Return the [X, Y] coordinate for the center point of the cell that contains the specified text.  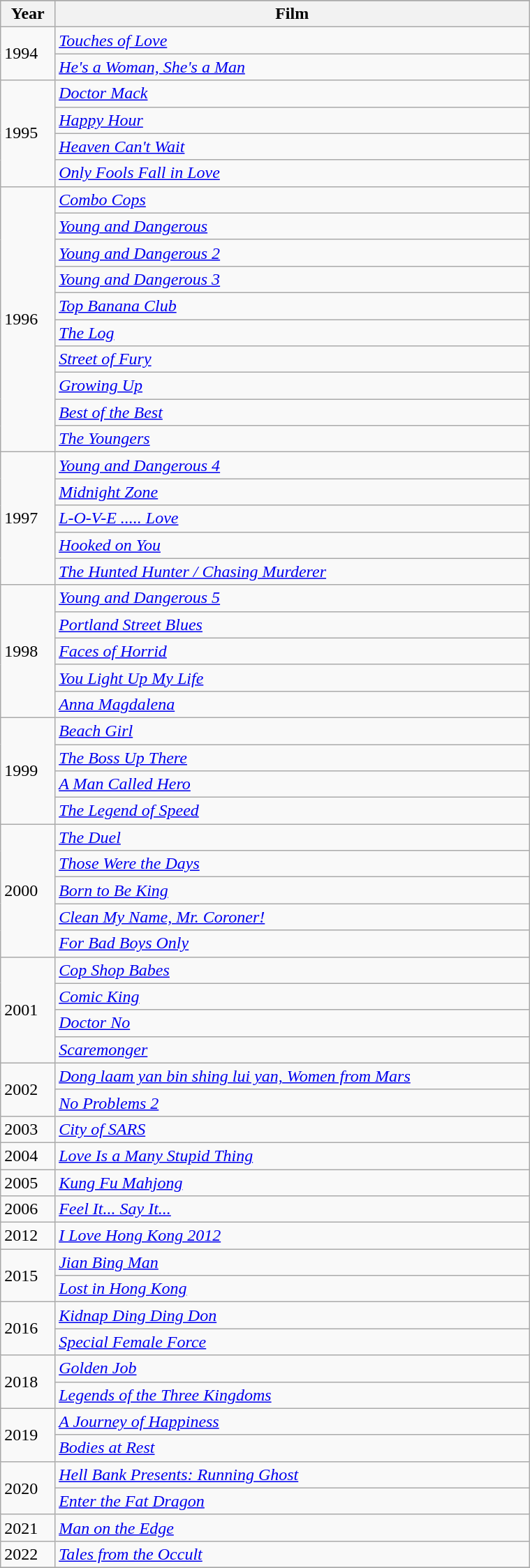
Comic King [292, 996]
1995 [28, 133]
2015 [28, 1276]
1998 [28, 651]
Cop Shop Babes [292, 970]
Enter the Fat Dragon [292, 1501]
The Youngers [292, 439]
1994 [28, 54]
The Duel [292, 837]
Anna Magdalena [292, 704]
2001 [28, 1010]
City of SARS [292, 1129]
Scaremonger [292, 1050]
The Boss Up There [292, 757]
No Problems 2 [292, 1103]
Only Fools Fall in Love [292, 173]
You Light Up My Life [292, 678]
Kidnap Ding Ding Don [292, 1315]
Young and Dangerous 4 [292, 465]
Kung Fu Mahjong [292, 1183]
Lost in Hong Kong [292, 1289]
Young and Dangerous [292, 226]
Beach Girl [292, 731]
2020 [28, 1488]
Golden Job [292, 1368]
Hell Bank Presents: Running Ghost [292, 1474]
Feel It... Say It... [292, 1209]
2006 [28, 1209]
The Log [292, 333]
1999 [28, 770]
2000 [28, 890]
Midnight Zone [292, 492]
2016 [28, 1329]
For Bad Boys Only [292, 943]
2021 [28, 1528]
Young and Dangerous 5 [292, 598]
A Journey of Happiness [292, 1421]
1996 [28, 320]
Bodies at Rest [292, 1448]
Year [28, 14]
Hooked on You [292, 545]
Young and Dangerous 3 [292, 279]
The Legend of Speed [292, 811]
Doctor No [292, 1023]
2003 [28, 1129]
Happy Hour [292, 120]
Young and Dangerous 2 [292, 253]
The Hunted Hunter / Chasing Murderer [292, 572]
Top Banana Club [292, 306]
Film [292, 14]
Jian Bing Man [292, 1262]
Growing Up [292, 386]
Born to Be King [292, 890]
Best of the Best [292, 412]
Those Were the Days [292, 864]
2012 [28, 1236]
Clean My Name, Mr. Coroner! [292, 917]
Touches of Love [292, 40]
Man on the Edge [292, 1528]
2019 [28, 1435]
Street of Fury [292, 359]
L-O-V-E ..... Love [292, 518]
Combo Cops [292, 200]
Dong laam yan bin shing lui yan, Women from Mars [292, 1076]
Portland Street Blues [292, 625]
2004 [28, 1156]
2022 [28, 1554]
Faces of Horrid [292, 651]
2005 [28, 1183]
He's a Woman, She's a Man [292, 67]
Doctor Mack [292, 94]
Legends of the Three Kingdoms [292, 1395]
Special Female Force [292, 1342]
2002 [28, 1089]
1997 [28, 518]
Heaven Can't Wait [292, 147]
Love Is a Many Stupid Thing [292, 1156]
Tales from the Occult [292, 1554]
2018 [28, 1382]
I Love Hong Kong 2012 [292, 1236]
A Man Called Hero [292, 784]
